Return [X, Y] of the center of cell containing provided text 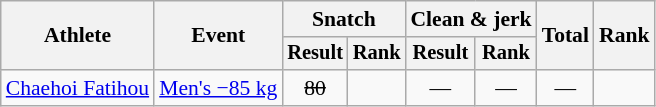
Snatch [344, 19]
Men's −85 kg [218, 88]
Athlete [78, 36]
80 [315, 88]
Chaehoi Fatihou [78, 88]
Event [218, 36]
Total [566, 36]
Clean & jerk [470, 19]
